Identify which cell holds the provided text, then report its (X, Y) central coordinate. 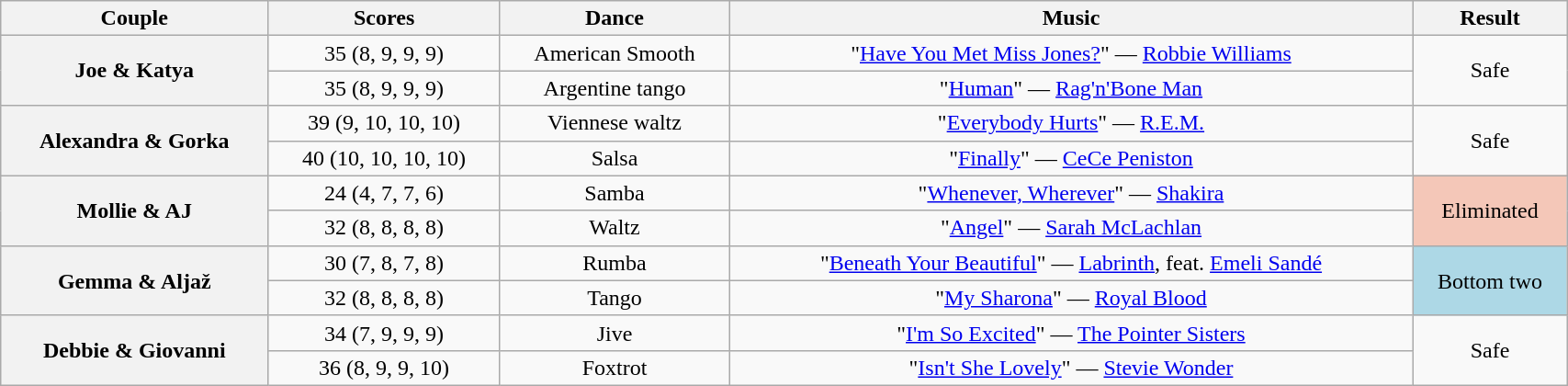
"Beneath Your Beautiful" — Labrinth, feat. Emeli Sandé (1071, 263)
24 (4, 7, 7, 6) (384, 193)
"My Sharona" — Royal Blood (1071, 298)
"Have You Met Miss Jones?" — Robbie Williams (1071, 53)
"Everybody Hurts" — R.E.M. (1071, 123)
"Angel" — Sarah McLachlan (1071, 228)
Debbie & Giovanni (134, 350)
Scores (384, 18)
"Isn't She Lovely" — Stevie Wonder (1071, 368)
Music (1071, 18)
Result (1490, 18)
Tango (614, 298)
Mollie & AJ (134, 210)
Jive (614, 333)
"I'm So Excited" — The Pointer Sisters (1071, 333)
"Finally" — CeCe Peniston (1071, 158)
Couple (134, 18)
Salsa (614, 158)
Dance (614, 18)
Bottom two (1490, 280)
36 (8, 9, 9, 10) (384, 368)
Viennese waltz (614, 123)
Foxtrot (614, 368)
Argentine tango (614, 88)
Joe & Katya (134, 71)
Gemma & Aljaž (134, 280)
American Smooth (614, 53)
Samba (614, 193)
39 (9, 10, 10, 10) (384, 123)
Rumba (614, 263)
40 (10, 10, 10, 10) (384, 158)
"Whenever, Wherever" — Shakira (1071, 193)
Waltz (614, 228)
Eliminated (1490, 210)
"Human" — Rag'n'Bone Man (1071, 88)
Alexandra & Gorka (134, 141)
34 (7, 9, 9, 9) (384, 333)
30 (7, 8, 7, 8) (384, 263)
